Detect which cell encompasses the target text, then output its [x, y] center coordinate. 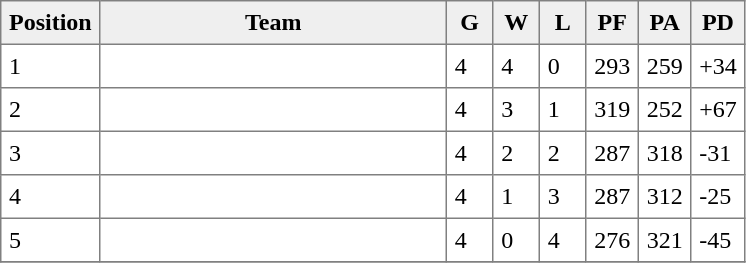
252 [664, 110]
321 [664, 240]
293 [612, 66]
276 [612, 240]
Team [273, 23]
G [469, 23]
PF [612, 23]
5 [50, 240]
Position [50, 23]
-31 [718, 153]
319 [612, 110]
PA [664, 23]
+67 [718, 110]
259 [664, 66]
318 [664, 153]
-25 [718, 197]
W [516, 23]
312 [664, 197]
+34 [718, 66]
PD [718, 23]
-45 [718, 240]
L [562, 23]
